For the text-containing cell, return its midpoint in (x, y) coordinate format. 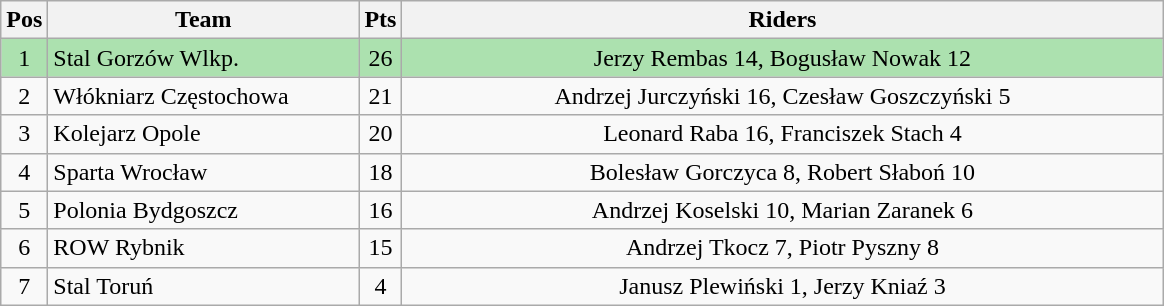
Riders (782, 20)
5 (24, 210)
Janusz Plewiński 1, Jerzy Kniaź 3 (782, 286)
Leonard Raba 16, Franciszek Stach 4 (782, 134)
2 (24, 96)
26 (380, 58)
Włókniarz Częstochowa (204, 96)
18 (380, 172)
Andrzej Tkocz 7, Piotr Pyszny 8 (782, 248)
Kolejarz Opole (204, 134)
Polonia Bydgoszcz (204, 210)
1 (24, 58)
20 (380, 134)
6 (24, 248)
Pos (24, 20)
7 (24, 286)
Andrzej Jurczyński 16, Czesław Goszczyński 5 (782, 96)
15 (380, 248)
ROW Rybnik (204, 248)
Sparta Wrocław (204, 172)
Bolesław Gorczyca 8, Robert Słaboń 10 (782, 172)
Pts (380, 20)
Stal Gorzów Wlkp. (204, 58)
16 (380, 210)
Stal Toruń (204, 286)
21 (380, 96)
Jerzy Rembas 14, Bogusław Nowak 12 (782, 58)
Andrzej Koselski 10, Marian Zaranek 6 (782, 210)
3 (24, 134)
Team (204, 20)
